Detect which cell encompasses the target text, then output its [X, Y] center coordinate. 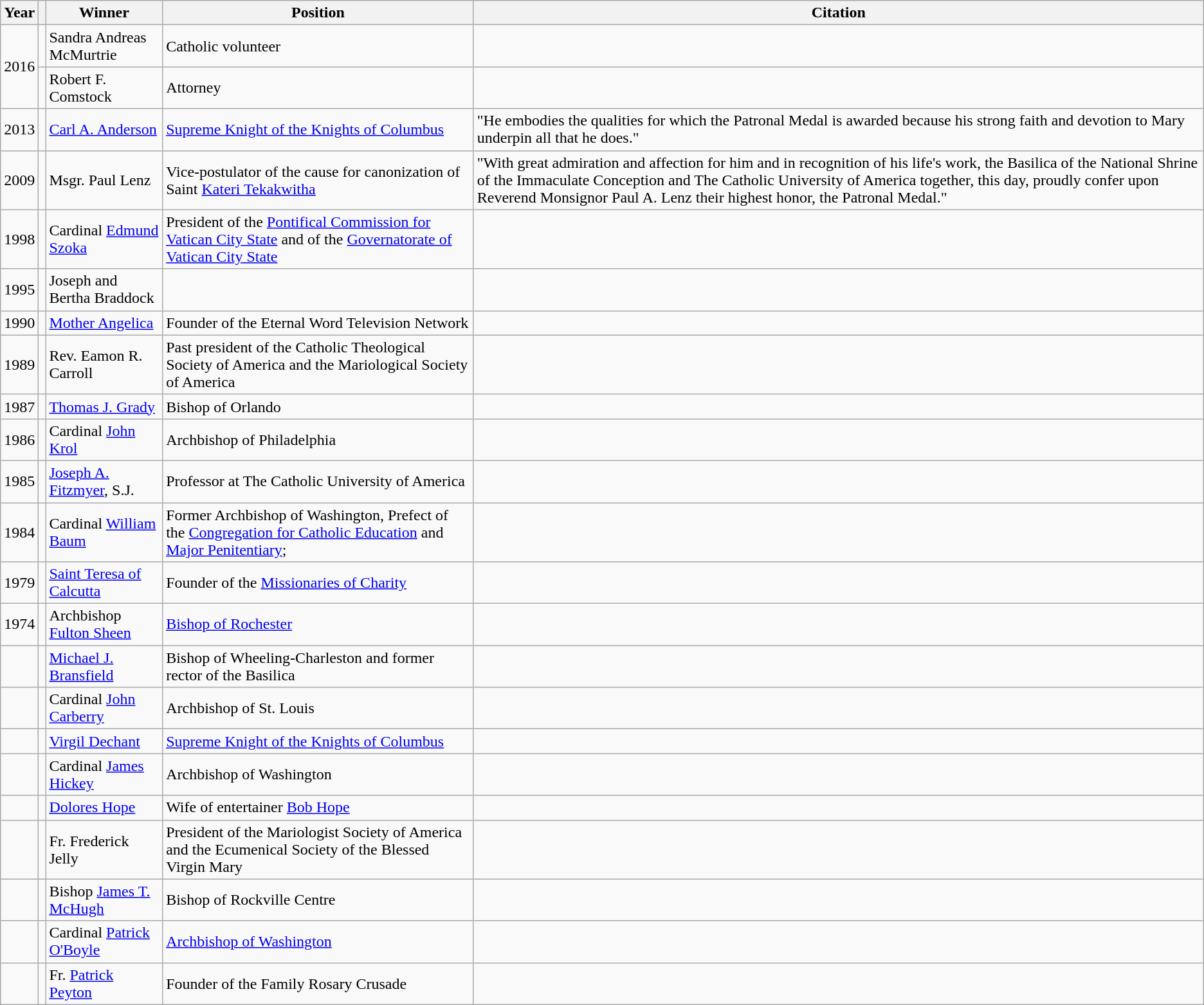
Winner [104, 13]
Sandra Andreas McMurtrie [104, 46]
Position [318, 13]
Dolores Hope [104, 808]
Mother Angelica [104, 323]
Founder of the Eternal Word Television Network [318, 323]
President of the Pontifical Commission for Vatican City State and of the Governatorate of Vatican City State [318, 239]
Fr. Patrick Peyton [104, 984]
1987 [19, 406]
President of the Mariologist Society of America and the Ecumenical Society of the Blessed Virgin Mary [318, 849]
Founder of the Missionaries of Charity [318, 583]
"He embodies the qualities for which the Patronal Medal is awarded because his strong faith and devotion to Mary underpin all that he does." [839, 130]
Bishop James T. McHugh [104, 900]
Bishop of Orlando [318, 406]
Past president of the Catholic Theological Society of America and the Mariological Society of America [318, 365]
1984 [19, 532]
1985 [19, 481]
2016 [19, 67]
Catholic volunteer [318, 46]
Virgil Dechant [104, 741]
Cardinal William Baum [104, 532]
Professor at The Catholic University of America [318, 481]
Msgr. Paul Lenz [104, 180]
Year [19, 13]
Cardinal James Hickey [104, 774]
Bishop of Rochester [318, 625]
Cardinal Edmund Szoka [104, 239]
Bishop of Wheeling-Charleston and former rector of the Basilica [318, 666]
2013 [19, 130]
1986 [19, 440]
1995 [19, 289]
2009 [19, 180]
1974 [19, 625]
Archbishop of Philadelphia [318, 440]
Wife of entertainer Bob Hope [318, 808]
Former Archbishop of Washington, Prefect of the Congregation for Catholic Education and Major Penitentiary; [318, 532]
1998 [19, 239]
Saint Teresa of Calcutta [104, 583]
Joseph and Bertha Braddock [104, 289]
Bishop of Rockville Centre [318, 900]
Joseph A. Fitzmyer, S.J. [104, 481]
Cardinal John Krol [104, 440]
Robert F. Comstock [104, 87]
Cardinal Patrick O'Boyle [104, 941]
1989 [19, 365]
1979 [19, 583]
Vice-postulator of the cause for canonization of Saint Kateri Tekakwitha [318, 180]
Cardinal John Carberry [104, 709]
Michael J. Bransfield [104, 666]
Archbishop Fulton Sheen [104, 625]
Archbishop of St. Louis [318, 709]
Attorney [318, 87]
Fr. Frederick Jelly [104, 849]
Citation [839, 13]
Rev. Eamon R. Carroll [104, 365]
Carl A. Anderson [104, 130]
Founder of the Family Rosary Crusade [318, 984]
1990 [19, 323]
Thomas J. Grady [104, 406]
